Capture the cell that displays the provided text and extract its [X, Y] central coordinate. 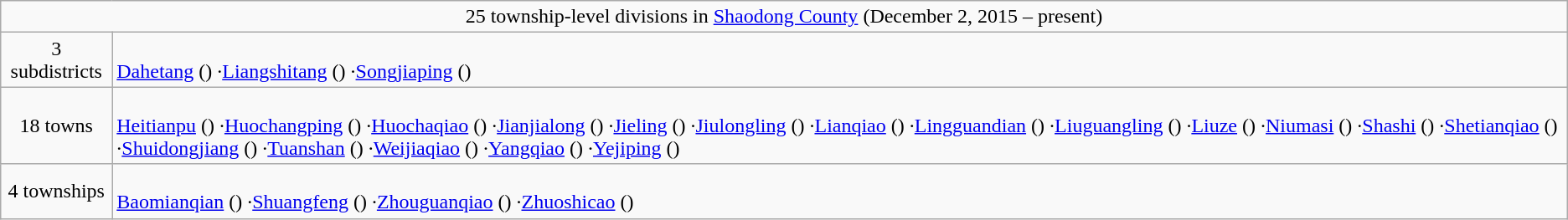
3 subdistricts [57, 60]
18 towns [57, 125]
Baomianqian () ·Shuangfeng () ·Zhouguanqiao () ·Zhuoshicao () [839, 191]
Dahetang () ·Liangshitang () ·Songjiaping () [839, 60]
4 townships [57, 191]
25 township-level divisions in Shaodong County (December 2, 2015 – present) [784, 17]
